Identify which cell holds the provided text, then report its [x, y] central coordinate. 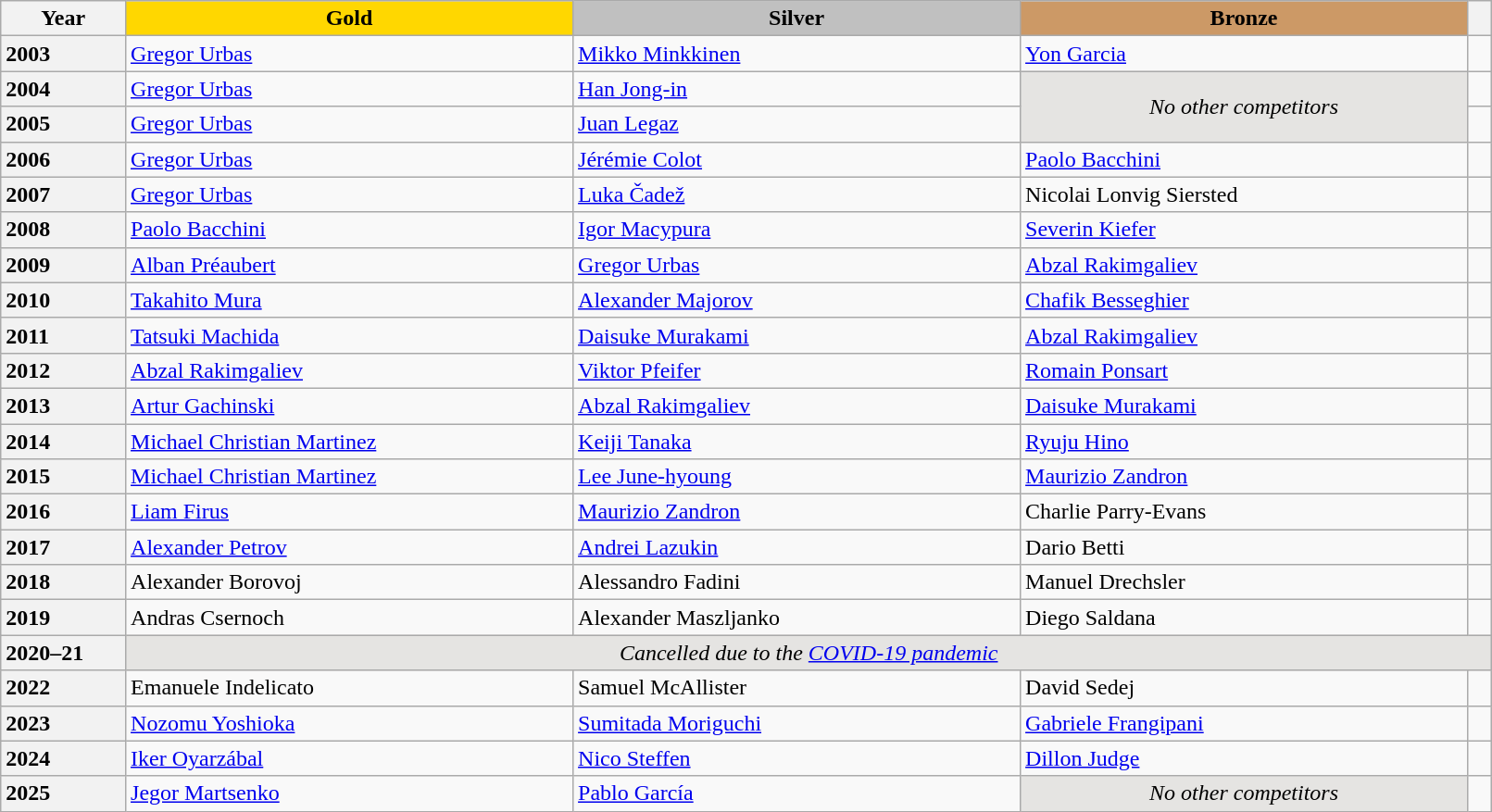
2007 [63, 194]
Dillon Judge [1245, 758]
Luka Čadež [796, 194]
Takahito Mura [350, 300]
2008 [63, 230]
2005 [63, 124]
Keiji Tanaka [796, 442]
Romain Ponsart [1245, 370]
Jegor Martsenko [350, 793]
Tatsuki Machida [350, 335]
2017 [63, 547]
Alessandro Fadini [796, 582]
Nicolai Lonvig Siersted [1245, 194]
Ryuju Hino [1245, 442]
Andrei Lazukin [796, 547]
Liam Firus [350, 512]
Iker Oyarzábal [350, 758]
2025 [63, 793]
2014 [63, 442]
Year [63, 19]
Chafik Besseghier [1245, 300]
2006 [63, 159]
Cancelled due to the COVID-19 pandemic [809, 653]
Mikko Minkkinen [796, 54]
Andras Csernoch [350, 618]
2013 [63, 406]
Alban Préaubert [350, 265]
2004 [63, 89]
Silver [796, 19]
Diego Saldana [1245, 618]
2003 [63, 54]
Juan Legaz [796, 124]
Alexander Majorov [796, 300]
2023 [63, 723]
Gabriele Frangipani [1245, 723]
Bronze [1245, 19]
Samuel McAllister [796, 688]
2019 [63, 618]
Nico Steffen [796, 758]
Emanuele Indelicato [350, 688]
Jérémie Colot [796, 159]
2022 [63, 688]
Alexander Petrov [350, 547]
Pablo García [796, 793]
Viktor Pfeifer [796, 370]
2009 [63, 265]
Charlie Parry-Evans [1245, 512]
Igor Macypura [796, 230]
2024 [63, 758]
Artur Gachinski [350, 406]
Yon Garcia [1245, 54]
Sumitada Moriguchi [796, 723]
David Sedej [1245, 688]
Han Jong-in [796, 89]
Gold [350, 19]
2020–21 [63, 653]
Alexander Maszljanko [796, 618]
Severin Kiefer [1245, 230]
Lee June-hyoung [796, 477]
Alexander Borovoj [350, 582]
2016 [63, 512]
2010 [63, 300]
Manuel Drechsler [1245, 582]
Nozomu Yoshioka [350, 723]
2018 [63, 582]
Dario Betti [1245, 547]
2015 [63, 477]
2012 [63, 370]
2011 [63, 335]
